Provide the [X, Y] coordinate of the cell's center where the given text is located.  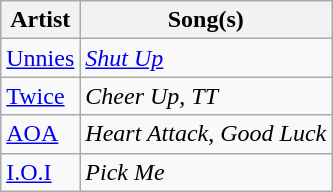
Artist [40, 20]
I.O.I [40, 172]
Cheer Up, TT [206, 96]
Twice [40, 96]
Unnies [40, 58]
Song(s) [206, 20]
AOA [40, 134]
Shut Up [206, 58]
Pick Me [206, 172]
Heart Attack, Good Luck [206, 134]
